For the text-containing cell, return its midpoint in [X, Y] coordinate format. 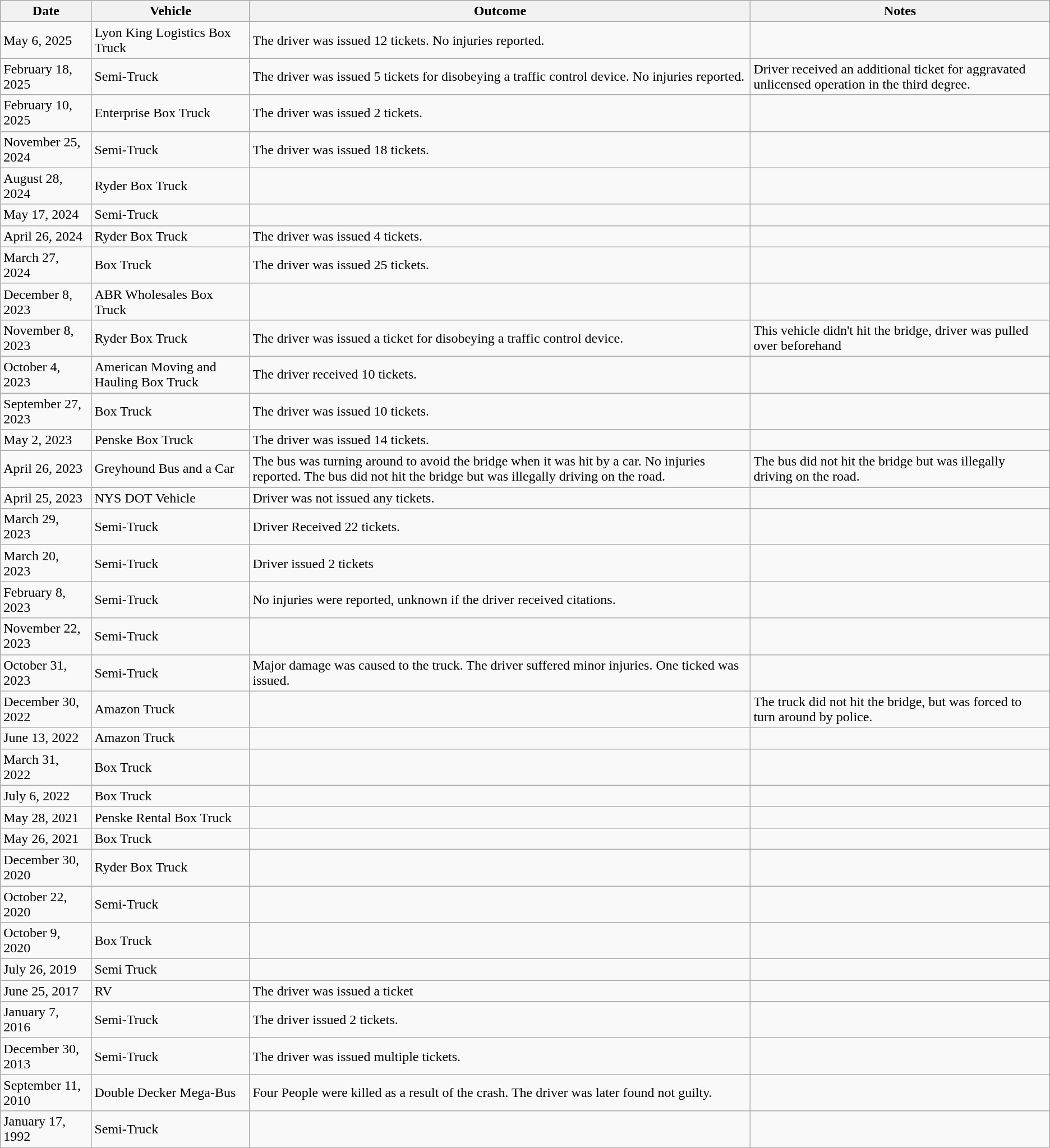
March 29, 2023 [46, 527]
December 30, 2013 [46, 1057]
The driver was issued multiple tickets. [500, 1057]
February 8, 2023 [46, 600]
RV [171, 991]
ABR Wholesales Box Truck [171, 302]
October 22, 2020 [46, 904]
September 27, 2023 [46, 411]
Greyhound Bus and a Car [171, 469]
March 31, 2022 [46, 767]
May 26, 2021 [46, 838]
January 7, 2016 [46, 1020]
December 30, 2022 [46, 709]
Penske Rental Box Truck [171, 817]
October 31, 2023 [46, 673]
April 26, 2023 [46, 469]
Major damage was caused to the truck. The driver suffered minor injuries. One ticked was issued. [500, 673]
Outcome [500, 11]
The driver was issued 10 tickets. [500, 411]
April 26, 2024 [46, 236]
Driver was not issued any tickets. [500, 498]
May 17, 2024 [46, 215]
July 6, 2022 [46, 796]
The driver was issued 2 tickets. [500, 113]
The truck did not hit the bridge, but was forced to turn around by police. [900, 709]
November 25, 2024 [46, 149]
December 30, 2020 [46, 867]
October 9, 2020 [46, 941]
February 10, 2025 [46, 113]
March 27, 2024 [46, 265]
Penske Box Truck [171, 440]
June 25, 2017 [46, 991]
June 13, 2022 [46, 738]
May 6, 2025 [46, 40]
February 18, 2025 [46, 76]
The driver received 10 tickets. [500, 375]
April 25, 2023 [46, 498]
August 28, 2024 [46, 186]
Semi Truck [171, 970]
The driver was issued 25 tickets. [500, 265]
The driver was issued 14 tickets. [500, 440]
September 11, 2010 [46, 1092]
The driver was issued a ticket for disobeying a traffic control device. [500, 338]
November 22, 2023 [46, 636]
May 28, 2021 [46, 817]
October 4, 2023 [46, 375]
The driver was issued a ticket [500, 991]
The driver was issued 4 tickets. [500, 236]
This vehicle didn't hit the bridge, driver was pulled over beforehand [900, 338]
January 17, 1992 [46, 1129]
Driver issued 2 tickets [500, 563]
March 20, 2023 [46, 563]
American Moving and Hauling Box Truck [171, 375]
No injuries were reported, unknown if the driver received citations. [500, 600]
December 8, 2023 [46, 302]
Lyon King Logistics Box Truck [171, 40]
Driver Received 22 tickets. [500, 527]
NYS DOT Vehicle [171, 498]
The bus did not hit the bridge but was illegally driving on the road. [900, 469]
The driver was issued 5 tickets for disobeying a traffic control device. No injuries reported. [500, 76]
Date [46, 11]
Notes [900, 11]
Double Decker Mega-Bus [171, 1092]
Enterprise Box Truck [171, 113]
Vehicle [171, 11]
The driver was issued 18 tickets. [500, 149]
Driver received an additional ticket for aggravated unlicensed operation in the third degree. [900, 76]
November 8, 2023 [46, 338]
The driver was issued 12 tickets. No injuries reported. [500, 40]
May 2, 2023 [46, 440]
July 26, 2019 [46, 970]
The driver issued 2 tickets. [500, 1020]
Four People were killed as a result of the crash. The driver was later found not guilty. [500, 1092]
